Return the (X, Y) coordinate for the center point of the cell that contains the specified text.  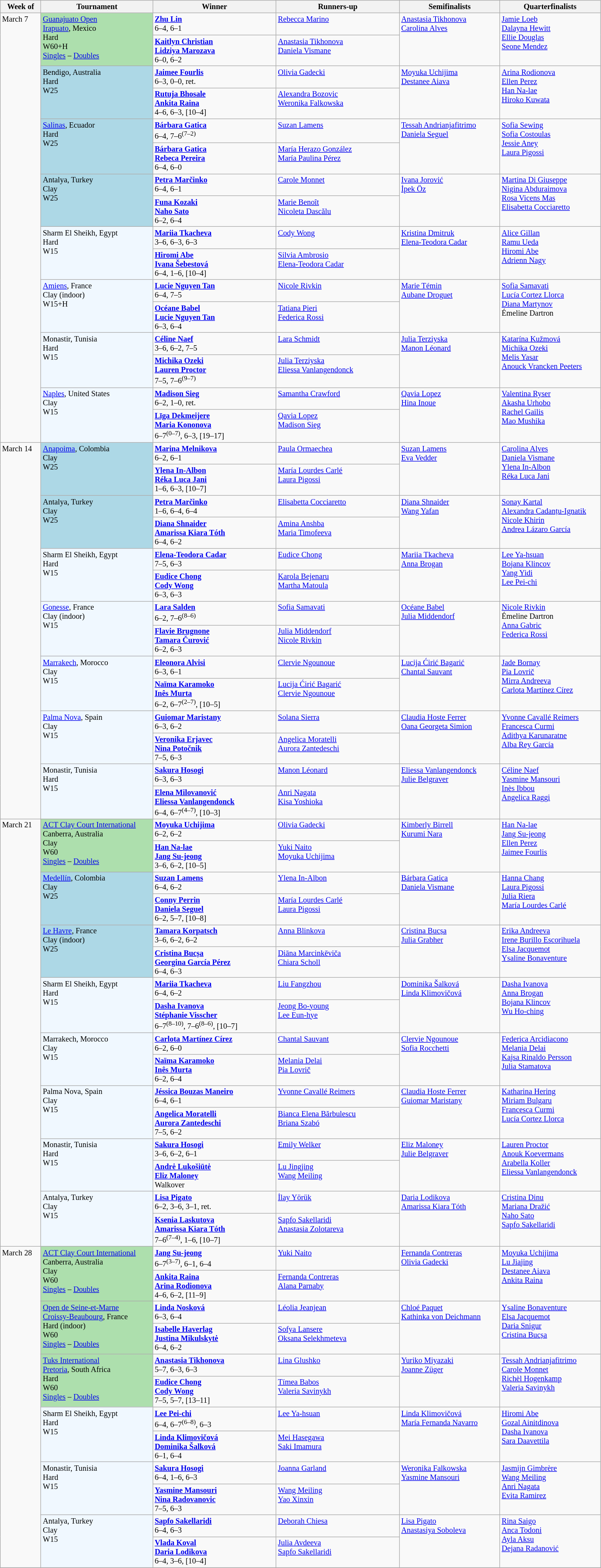
Petra Marčinko 6–4, 6–1 (215, 185)
Diāna Marcinkēviča Chiara Scholl (338, 962)
Hanna Chang Laura Pigossi Julia Riera María Lourdes Carlé (551, 898)
Ylena In-Albon (338, 883)
Conny Perrin Daniela Seguel 6–2, 5–7, [10–8] (215, 909)
Semifinalists (450, 6)
Tessah Andrianjafitrimo Daniela Seguel (450, 147)
Wang Meiling Yao Xinxin (338, 1499)
Flavie Brugnone Tamara Čurović 6–2, 6–3 (215, 640)
Kimberly Birrell Kurumi Nara (450, 845)
Sofia Samavati Lucía Cortez Llorca Diana Martynov Émeline Dartron (551, 306)
Guanajuato Open Irapuato, Mexico Hard W60+H Singles – Doubles (97, 40)
Weronika Falkowska Yasmine Mansouri (450, 1488)
Hiromi Abe Ivana Šebestová 6–4, 1–6, [10–4] (215, 264)
Naïma Karamoko Inês Murta 6–2, 6–7(2–7), [10–5] (215, 694)
Naples, United States Clay W15 (97, 415)
Kristina Dmitruk Elena-Teodora Cadar (450, 253)
Runners-up (338, 6)
Jeong Bo-young Lee Eun-hye (338, 1016)
Jaimee Fourlis 6–3, 0–0, ret. (215, 77)
Sapfo Sakellaridi Anastasia Zolotareva (338, 1230)
Samantha Crawford (338, 398)
Han Na-lae Jang Su-jeong Ellen Perez Jaimee Fourlis (551, 845)
Sakura Hosogi 6–4, 1–6, 6–3 (215, 1473)
Solana Sierra (338, 722)
Amina Anshba Maria Timofeeva (338, 533)
Guiomar Maristany 6–3, 6–2 (215, 722)
Dasha Ivanova Stéphanie Visscher 6–7(8–10), 7–6(8–6), [10–7] (215, 1016)
Michika Ozeki Lauren Proctor 7–5, 7–6(9–7) (215, 371)
Martina Di Giuseppe Nigina Abduraimova Rosa Vicens Mas Elisabetta Cocciaretto (551, 200)
Sonay Kartal Alexandra Cadanțu-Ignatik Nicole Khirin Andrea Lázaro García (551, 522)
Suzan Lamens Eva Vedder (450, 469)
Nicole Rivkin Émeline Dartron Anna Gabric Federica Rossi (551, 628)
Sakura Hosogi 6–3, 6–3 (215, 775)
Linda Nosková 6–3, 6–4 (215, 1312)
Angelica Moratelli Aurora Zantedeschi 7–5, 6–2 (215, 1123)
Lina Glushko (338, 1365)
Eleonora Alvisi 6–3, 6–1 (215, 667)
Lucie Nguyen Tan 6–4, 7–5 (215, 291)
March 21 (21, 1032)
Vlada Koval Daria Lodikova 6–4, 3–6, [10–4] (215, 1552)
Tatiana Pieri Federica Rossi (338, 317)
Suzan Lamens (338, 131)
Rutuja Bhosale Ankita Raina 4–6, 6–3, [10–4] (215, 103)
Anri Nagata Kisa Yoshioka (338, 802)
Nicole Rivkin (338, 291)
Petra Marčinko 1–6, 6–4, 6–4 (215, 506)
Diana Shnaider Wang Yafan (450, 522)
Han Na-lae Jang Su-jeong 3–6, 6–2, [10–5] (215, 856)
Mariia Tkacheva 3–6, 6–3, 6–3 (215, 238)
Eliz Maloney Julie Belgraver (450, 1165)
Sakura Hosogi 3–6, 6–2, 6–1 (215, 1149)
Bianca Elena Bărbulescu Briana Szabó (338, 1123)
Clervie Ngounoue (338, 667)
Anastasia Tikhonova Carolina Alves (450, 40)
María Herazo González María Paulina Pérez (338, 158)
Naïma Karamoko Inês Murta 6–2, 6–4 (215, 1070)
Ksenia Laskutova Amarissa Kiara Tóth 7–6(7–4), 1–6, [10–7] (215, 1230)
Tamara Korpatsch 3–6, 6–2, 6–2 (215, 936)
Julia Terziyska Manon Léonard (450, 360)
March 7 (21, 228)
Anastasia Tikhonova 5–7, 6–3, 6–3 (215, 1365)
Melania Delai Pia Lovrič (338, 1070)
Valentina Ryser Akasha Urhobo Rachel Gailis Mao Mushika (551, 415)
Sofya Lansere Oksana Selekhmeteva (338, 1339)
Elena Milovanović Eliessa Vanlangendonck 6–4, 6–7(4–7), [10–3] (215, 802)
Anna Blinkova (338, 936)
Tournament (97, 6)
Qavia Lopez Hina Inoue (450, 415)
Lee Ya-hsuan (338, 1419)
Moyuka Uchijima Lu Jiajing Destanee Aiava Ankita Raina (551, 1274)
Bárbara Gatica Rebeca Pereira 6–4, 6–0 (215, 158)
Carolina Alves Daniela Vismane Ylena In-Albon Réka Luca Jani (551, 469)
Elena-Teodora Cadar 7–5, 6–3 (215, 559)
Eliessa Vanlangendonck Julie Belgraver (450, 792)
Silvia Ambrosio Elena-Teodora Cadar (338, 264)
Yuki Naito (338, 1258)
Julia Avdeeva Sapfo Sakellaridi (338, 1552)
March 14 (21, 631)
Cristina Dinu Mariana Dražić Naho Sato Sapfo Sakellaridi (551, 1219)
Sapfo Sakellaridi 6–4, 6–3 (215, 1526)
Yvonne Cavallé Reimers (338, 1096)
Paula Ormaechea (338, 453)
Mariia Tkacheva Anna Brogan (450, 574)
Fernanda Contreras Alana Parnaby (338, 1286)
Eudice Chong (338, 559)
Lisa Pigato Anastasiya Soboleva (450, 1541)
Suzan Lamens 6–4, 6–2 (215, 883)
Ivana Jorović İpek Öz (450, 200)
Lu Jingjing Wang Meiling (338, 1176)
Rebecca Marino (338, 24)
Clervie Ngounoue Sofia Rocchetti (450, 1059)
Līga Dekmeijere Maria Kononova 6–7(0–7), 6–3, [19–17] (215, 425)
Anapoima, Colombia Clay W25 (97, 469)
Quarterfinalists (551, 6)
Lauren Proctor Anouk Koevermans Arabella Koller Eliessa Vanlangendonck (551, 1165)
Isabelle Haverlag Justina Mikulskytė 6–4, 6–2 (215, 1339)
Yvonne Cavallé Reimers Francesca Curmi Adithya Karunaratne Alba Rey García (551, 738)
Ankita Raina Arina Rodionova 4–6, 6–2, [11–9] (215, 1286)
Anastasia Tikhonova Daniela Vismane (338, 51)
Elisabetta Cocciaretto (338, 506)
Ysaline Bonaventure Elsa Jacquemot Daria Snigur Cristina Bucșa (551, 1327)
Lisa Pigato 6–2, 3–6, 3–1, ret. (215, 1202)
Tuks International Pretoria, South Africa Hard W60 Singles – Doubles (97, 1380)
Lara Salden 6–2, 7–6(8–6) (215, 613)
Yuki Naito Moyuka Uchijima (338, 856)
Chloé Paquet Kathinka von Deichmann (450, 1327)
Erika Andreeva Irene Burillo Escorihuela Elsa Jacquemot Ysaline Bonaventure (551, 951)
Yuriko Miyazaki Joanne Züger (450, 1380)
Océane Babel Lucie Nguyen Tan 6–3, 6–4 (215, 317)
Cristina Bucșa Georgina García Pérez 6–4, 6–3 (215, 962)
Bendigo, Australia Hard W25 (97, 92)
Dominika Šalková Linda Klimovičová (450, 1005)
Carole Monnet (338, 185)
Julia Terziyska Eliessa Vanlangendonck (338, 371)
Madison Sieg 6–2, 1–0, ret. (215, 398)
Angelica Moratelli Aurora Zantedeschi (338, 748)
Katarína Kužmová Michika Ozeki Melis Yasar Anouck Vrancken Peeters (551, 360)
Cody Wong (338, 238)
Jasmijn Gimbrère Wang Meiling Anri Nagata Evita Ramirez (551, 1488)
Mei Hasegawa Saki Imamura (338, 1446)
Tímea Babos Valeria Savinykh (338, 1391)
Diana Shnaider Amarissa Kiara Tóth 6–4, 6–2 (215, 533)
Lara Schmidt (338, 343)
Medellín, Colombia Clay W25 (97, 898)
Funa Kozaki Naho Sato 6–2, 6–4 (215, 211)
Andrė Lukošiūtė Eliz Maloney Walkover (215, 1176)
Rina Saigo Anca Todoni Ayla Aksu Dejana Radanović (551, 1541)
Chantal Sauvant (338, 1043)
Léolia Jeanjean (338, 1312)
Kaitlyn Christian Lidziya Marozava 6–0, 6–2 (215, 51)
Carlota Martínez Círez 6–2, 6–0 (215, 1043)
Cristina Bucșa Julia Grabher (450, 951)
Bárbara Gatica Daniela Vismane (450, 898)
Marie Benoît Nicoleta Dascălu (338, 211)
Liu Fangzhou (338, 988)
Gonesse, France Clay (indoor) W15 (97, 628)
Qavia Lopez Madison Sieg (338, 425)
Le Havre, France Clay (indoor) W25 (97, 951)
Tessah Andrianjafitrimo Carole Monnet Richèl Hogenkamp Valeria Savinykh (551, 1380)
Zhu Lin 6–4, 6–1 (215, 24)
Karola Bejenaru Martha Matoula (338, 586)
Claudia Hoste Ferrer Guiomar Maristany (450, 1111)
Arina Rodionova Ellen Perez Han Na-lae Hiroko Kuwata (551, 92)
Mariia Tkacheva 6–4, 6–2 (215, 988)
March 28 (21, 1407)
Linda Klimovičová Dominika Šalková 6–1, 6–4 (215, 1446)
Joanna Garland (338, 1473)
Linda Klimovičová María Fernanda Navarro (450, 1434)
Hiromi Abe Gozal Ainitdinova Dasha Ivanova Sara Daavettila (551, 1434)
Marina Melnikova 6–2, 6–1 (215, 453)
Ylena In-Albon Réka Luca Jani 1–6, 6–3, [10–7] (215, 480)
Veronika Erjavec Nina Potočnik 7–5, 6–3 (215, 748)
Amiens, France Clay (indoor) W15+H (97, 306)
Deborah Chiesa (338, 1526)
Jamie Loeb Dalayna Hewitt Ellie Douglas Seone Mendez (551, 40)
Lee Ya-hsuan Bojana Klincov Yang Yidi Lee Pei-chi (551, 574)
Moyuka Uchijima 6–2, 6–2 (215, 830)
Sofia Sewing Sofia Costoulas Jessie Aney Laura Pigossi (551, 147)
Week of (21, 6)
Julia Middendorf Nicole Rivkin (338, 640)
Bárbara Gatica 6–4, 7–6(7–2) (215, 131)
Céline Naef 3–6, 6–2, 7–5 (215, 343)
Eudice Chong Cody Wong 7–5, 5–7, [13–11] (215, 1391)
Jade Bornay Pia Lovrič Mirra Andreeva Carlota Martínez Círez (551, 684)
Lee Pei-chi 6–4, 6–7(6–8), 6–3 (215, 1419)
Marie Témin Aubane Droguet (450, 306)
İlay Yörük (338, 1202)
Lucija Ćirić Bagarić Chantal Sauvant (450, 684)
Emily Welker (338, 1149)
Alexandra Bozovic Weronika Falkowska (338, 103)
Yasmine Mansouri Nina Radovanovic 7–5, 6–3 (215, 1499)
Océane Babel Julia Middendorf (450, 628)
Dasha Ivanova Anna Brogan Bojana Klincov Wu Ho-ching (551, 1005)
Katharina Hering Miriam Bulgaru Francesca Curmi Lucía Cortez Llorca (551, 1111)
Lucija Ćirić Bagarić Clervie Ngounoue (338, 694)
Open de Seine-et-Marne Croissy-Beaubourg, France Hard (indoor) W60 Singles – Doubles (97, 1327)
Manon Léonard (338, 775)
Jéssica Bouzas Maneiro 6–4, 6–1 (215, 1096)
Sofia Samavati (338, 613)
Fernanda Contreras Olivia Gadecki (450, 1274)
Federica Arcidiacono Melania Delai Kajsa Rinaldo Persson Julia Stamatova (551, 1059)
Winner (215, 6)
Claudia Hoste Ferrer Oana Georgeta Simion (450, 738)
Salinas, Ecuador Hard W25 (97, 147)
Daria Lodikova Amarissa Kiara Tóth (450, 1219)
Eudice Chong Cody Wong 6–3, 6–3 (215, 586)
Jang Su-jeong 6–7(3–7), 6–1, 6–4 (215, 1258)
Céline Naef Yasmine Mansouri Inès Ibbou Angelica Raggi (551, 792)
Alice Gillan Ramu Ueda Hiromi Abe Adrienn Nagy (551, 253)
Moyuka Uchijima Destanee Aiava (450, 92)
